Search for the cell housing the specified text and yield its [X, Y] center coordinate. 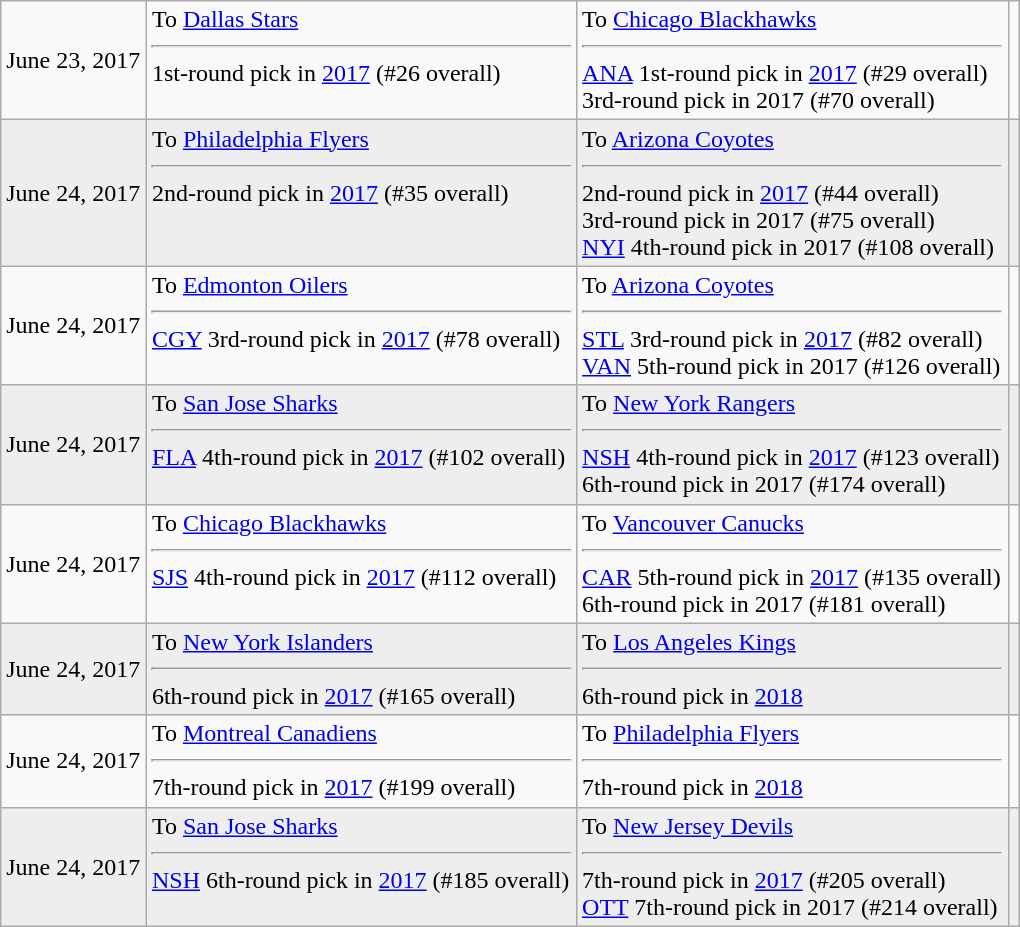
To New Jersey Devils7th-round pick in 2017 (#205 overall)OTT 7th-round pick in 2017 (#214 overall) [793, 866]
To Vancouver CanucksCAR 5th-round pick in 2017 (#135 overall)6th-round pick in 2017 (#181 overall) [793, 564]
To Edmonton OilersCGY 3rd-round pick in 2017 (#78 overall) [361, 326]
To Montreal Canadiens7th-round pick in 2017 (#199 overall) [361, 761]
June 23, 2017 [74, 60]
To Philadelphia Flyers2nd-round pick in 2017 (#35 overall) [361, 193]
To Chicago BlackhawksANA 1st-round pick in 2017 (#29 overall)3rd-round pick in 2017 (#70 overall) [793, 60]
To Chicago BlackhawksSJS 4th-round pick in 2017 (#112 overall) [361, 564]
To Arizona CoyotesSTL 3rd-round pick in 2017 (#82 overall)VAN 5th-round pick in 2017 (#126 overall) [793, 326]
To New York RangersNSH 4th-round pick in 2017 (#123 overall)6th-round pick in 2017 (#174 overall) [793, 444]
To Dallas Stars1st-round pick in 2017 (#26 overall) [361, 60]
To San Jose SharksFLA 4th-round pick in 2017 (#102 overall) [361, 444]
To New York Islanders6th-round pick in 2017 (#165 overall) [361, 669]
To Arizona Coyotes2nd-round pick in 2017 (#44 overall)3rd-round pick in 2017 (#75 overall)NYI 4th-round pick in 2017 (#108 overall) [793, 193]
To San Jose SharksNSH 6th-round pick in 2017 (#185 overall) [361, 866]
To Philadelphia Flyers7th-round pick in 2018 [793, 761]
To Los Angeles Kings6th-round pick in 2018 [793, 669]
